Find where the given text appears and provide that cell's center as [x, y] coordinate. 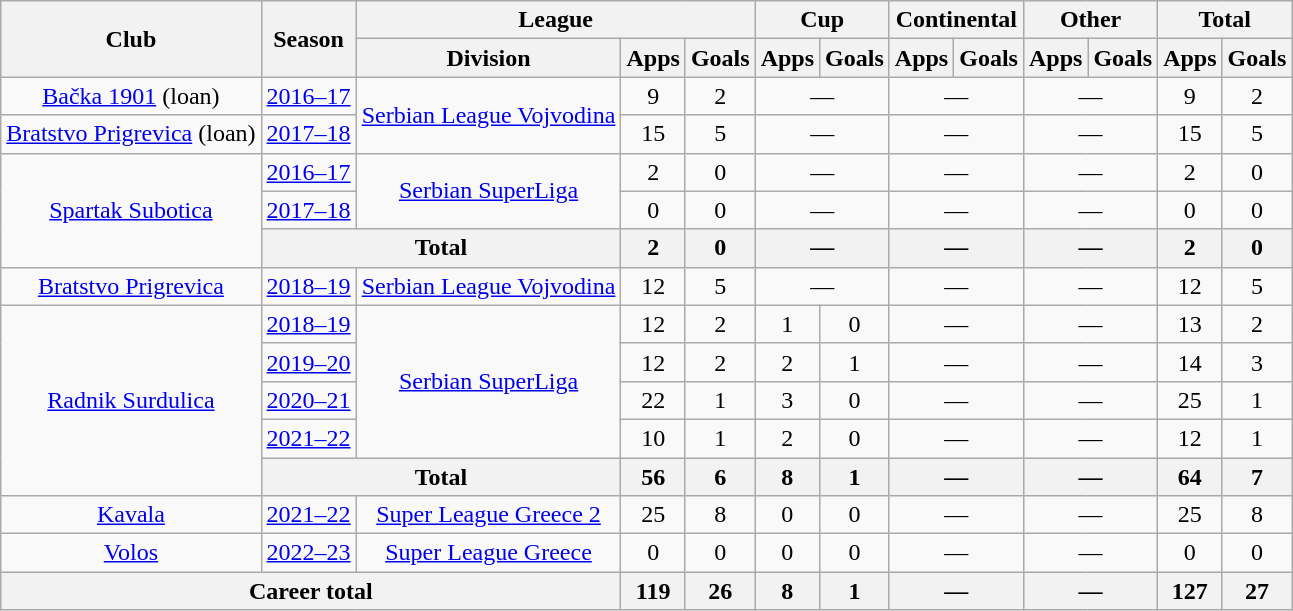
2020–21 [308, 400]
56 [653, 477]
Spartak Subotica [131, 210]
Other [1090, 20]
Cup [822, 20]
Volos [131, 553]
13 [1190, 324]
Continental [956, 20]
League [556, 20]
Bratstvo Prigrevica (loan) [131, 134]
Bačka 1901 (loan) [131, 96]
Career total [311, 591]
Kavala [131, 515]
64 [1190, 477]
27 [1257, 591]
119 [653, 591]
Division [488, 58]
Bratstvo Prigrevica [131, 286]
Radnik Surdulica [131, 400]
22 [653, 400]
2019–20 [308, 362]
Super League Greece 2 [488, 515]
Season [308, 39]
26 [720, 591]
6 [720, 477]
2022–23 [308, 553]
10 [653, 438]
127 [1190, 591]
7 [1257, 477]
Super League Greece [488, 553]
14 [1190, 362]
Club [131, 39]
